Return (x, y) of the center of cell containing provided text 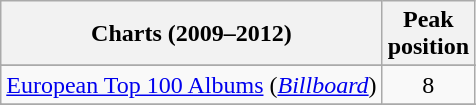
Peakposition (428, 34)
Charts (2009–2012) (192, 34)
8 (428, 85)
European Top 100 Albums (Billboard) (192, 85)
